For the text-containing cell, return its midpoint in (X, Y) coordinate format. 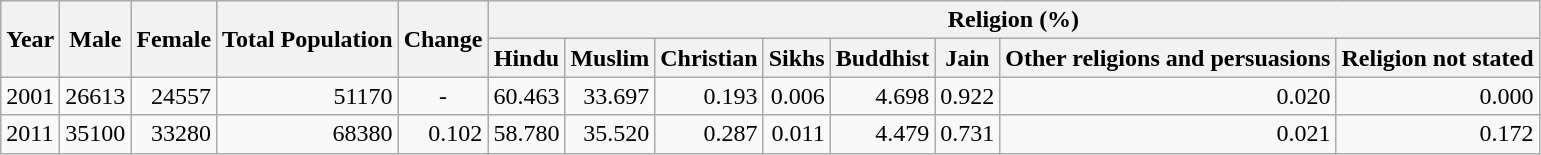
60.463 (526, 96)
68380 (308, 134)
Change (443, 39)
0.000 (1438, 96)
33280 (174, 134)
Religion not stated (1438, 58)
0.193 (709, 96)
- (443, 96)
Hindu (526, 58)
0.011 (796, 134)
2011 (30, 134)
2001 (30, 96)
0.021 (1168, 134)
Christian (709, 58)
Sikhs (796, 58)
Buddhist (882, 58)
0.006 (796, 96)
Total Population (308, 39)
Jain (968, 58)
0.020 (1168, 96)
33.697 (610, 96)
Male (96, 39)
Muslim (610, 58)
0.731 (968, 134)
0.922 (968, 96)
Female (174, 39)
4.698 (882, 96)
0.172 (1438, 134)
Year (30, 39)
24557 (174, 96)
0.102 (443, 134)
51170 (308, 96)
Religion (%) (1014, 20)
4.479 (882, 134)
26613 (96, 96)
0.287 (709, 134)
58.780 (526, 134)
35100 (96, 134)
Other religions and persuasions (1168, 58)
35.520 (610, 134)
